Provide the (x, y) coordinate of the cell's center where the given text is located.  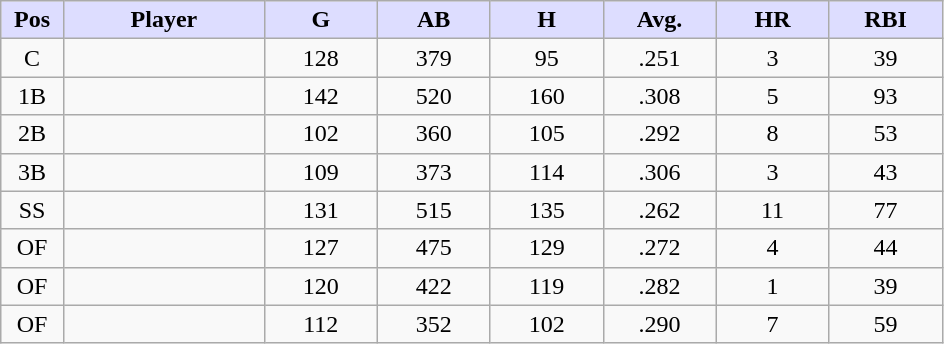
120 (320, 286)
.306 (660, 172)
1 (772, 286)
53 (886, 134)
Avg. (660, 20)
.251 (660, 58)
93 (886, 96)
422 (434, 286)
.308 (660, 96)
Player (164, 20)
G (320, 20)
160 (546, 96)
3B (32, 172)
.290 (660, 324)
Pos (32, 20)
C (32, 58)
128 (320, 58)
105 (546, 134)
142 (320, 96)
77 (886, 210)
.262 (660, 210)
1B (32, 96)
520 (434, 96)
135 (546, 210)
59 (886, 324)
.292 (660, 134)
127 (320, 248)
373 (434, 172)
95 (546, 58)
112 (320, 324)
43 (886, 172)
HR (772, 20)
360 (434, 134)
11 (772, 210)
131 (320, 210)
5 (772, 96)
H (546, 20)
114 (546, 172)
109 (320, 172)
SS (32, 210)
8 (772, 134)
4 (772, 248)
379 (434, 58)
RBI (886, 20)
119 (546, 286)
7 (772, 324)
2B (32, 134)
129 (546, 248)
.282 (660, 286)
475 (434, 248)
AB (434, 20)
.272 (660, 248)
515 (434, 210)
44 (886, 248)
352 (434, 324)
